Return the (x, y) coordinate for the center point of the cell that contains the specified text.  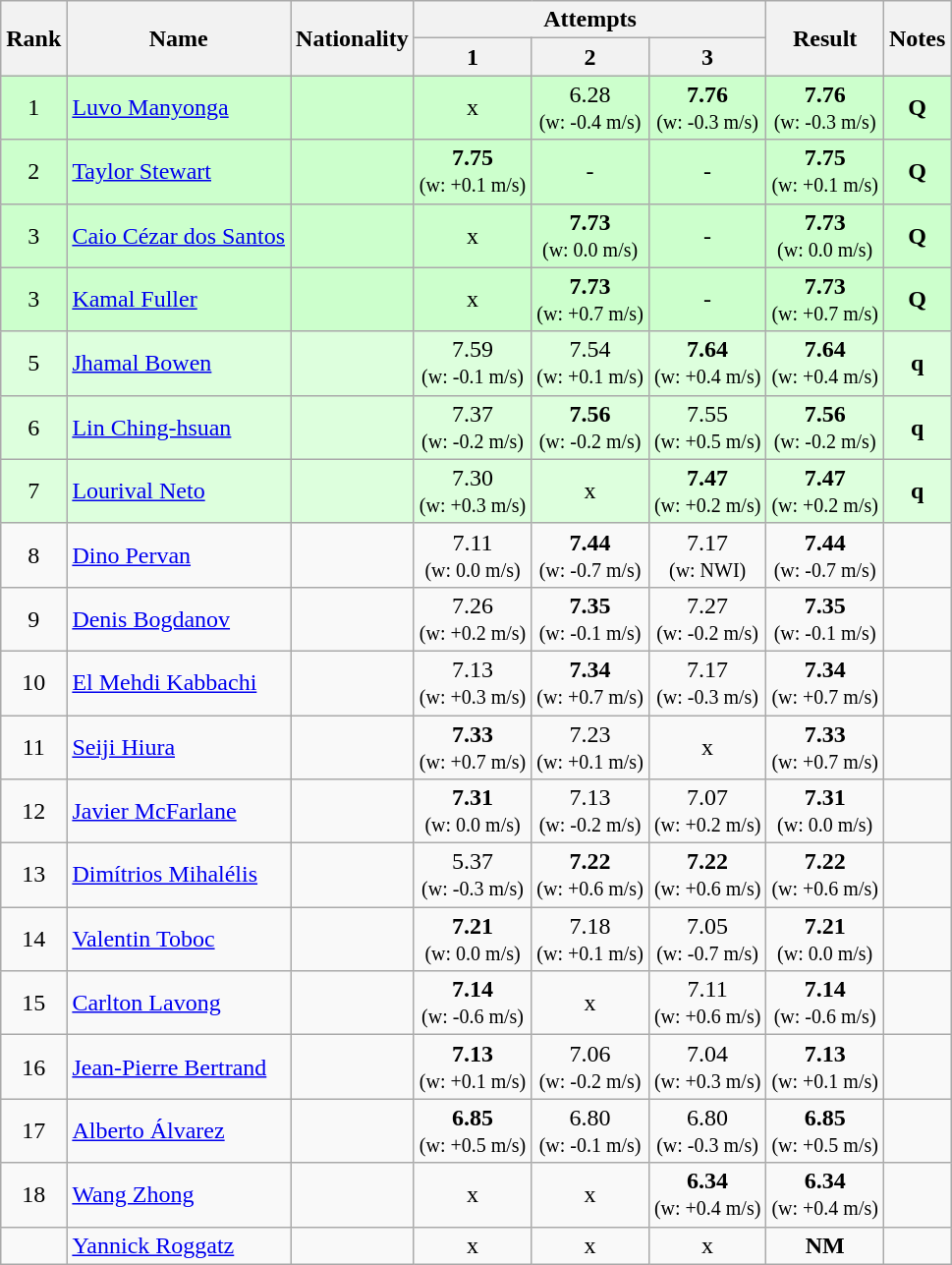
7.34 (w: +0.7 m/s) (825, 682)
Jhamal Bowen (179, 364)
7.22 (w: +0.6 m/s) (825, 875)
6.80(w: -0.1 m/s) (590, 1130)
6 (33, 427)
7.21(w: 0.0 m/s) (473, 940)
7.21 (w: 0.0 m/s) (825, 940)
7.47(w: +0.2 m/s) (707, 491)
El Mehdi Kabbachi (179, 682)
12 (33, 812)
Wang Zhong (179, 1195)
7.17(w: -0.3 m/s) (707, 682)
Valentin Toboc (179, 940)
16 (33, 1067)
7.59(w: -0.1 m/s) (473, 364)
7.35 (w: -0.1 m/s) (825, 619)
7.11(w: +0.6 m/s) (707, 1003)
7.13(w: +0.1 m/s) (473, 1067)
11 (33, 747)
15 (33, 1003)
Yannick Roggatz (179, 1245)
5.37(w: -0.3 m/s) (473, 875)
Dimítrios Mihalélis (179, 875)
7.13(w: -0.2 m/s) (590, 812)
Denis Bogdanov (179, 619)
6.85(w: +0.5 m/s) (473, 1130)
7.30(w: +0.3 m/s) (473, 491)
7.18(w: +0.1 m/s) (590, 940)
Taylor Stewart (179, 171)
7.55(w: +0.5 m/s) (707, 427)
7.31 (w: 0.0 m/s) (825, 812)
7.73 (w: +0.7 m/s) (825, 299)
7.44(w: -0.7 m/s) (590, 554)
7.11(w: 0.0 m/s) (473, 554)
7.13(w: +0.3 m/s) (473, 682)
7.17(w: NWI) (707, 554)
Jean-Pierre Bertrand (179, 1067)
Result (825, 38)
6.80(w: -0.3 m/s) (707, 1130)
7.26(w: +0.2 m/s) (473, 619)
7.73(w: 0.0 m/s) (590, 236)
8 (33, 554)
6.85 (w: +0.5 m/s) (825, 1130)
9 (33, 619)
7.33(w: +0.7 m/s) (473, 747)
7.34(w: +0.7 m/s) (590, 682)
10 (33, 682)
7.31(w: 0.0 m/s) (473, 812)
6.34 (w: +0.4 m/s) (825, 1195)
5 (33, 364)
Caio Cézar dos Santos (179, 236)
7.73(w: +0.7 m/s) (590, 299)
Seiji Hiura (179, 747)
7.73 (w: 0.0 m/s) (825, 236)
7.76 (w: -0.3 m/s) (825, 108)
7.04(w: +0.3 m/s) (707, 1067)
Rank (33, 38)
7.56(w: -0.2 m/s) (590, 427)
7.76(w: -0.3 m/s) (707, 108)
Dino Pervan (179, 554)
NM (825, 1245)
7.33 (w: +0.7 m/s) (825, 747)
17 (33, 1130)
Lourival Neto (179, 491)
7.37(w: -0.2 m/s) (473, 427)
7.54(w: +0.1 m/s) (590, 364)
14 (33, 940)
7.64 (w: +0.4 m/s) (825, 364)
7.27(w: -0.2 m/s) (707, 619)
Name (179, 38)
7.75 (w: +0.1 m/s) (825, 171)
7.35(w: -0.1 m/s) (590, 619)
Javier McFarlane (179, 812)
6.34(w: +0.4 m/s) (707, 1195)
Alberto Álvarez (179, 1130)
7 (33, 491)
7.05(w: -0.7 m/s) (707, 940)
Luvo Manyonga (179, 108)
Lin Ching-hsuan (179, 427)
7.56 (w: -0.2 m/s) (825, 427)
7.23(w: +0.1 m/s) (590, 747)
7.14(w: -0.6 m/s) (473, 1003)
Nationality (353, 38)
Kamal Fuller (179, 299)
7.14 (w: -0.6 m/s) (825, 1003)
7.07(w: +0.2 m/s) (707, 812)
7.13 (w: +0.1 m/s) (825, 1067)
7.44 (w: -0.7 m/s) (825, 554)
Carlton Lavong (179, 1003)
13 (33, 875)
7.64(w: +0.4 m/s) (707, 364)
7.47 (w: +0.2 m/s) (825, 491)
Notes (917, 38)
7.75(w: +0.1 m/s) (473, 171)
6.28(w: -0.4 m/s) (590, 108)
7.06(w: -0.2 m/s) (590, 1067)
Attempts (589, 20)
18 (33, 1195)
